Find where the given text appears and provide that cell's center as [X, Y] coordinate. 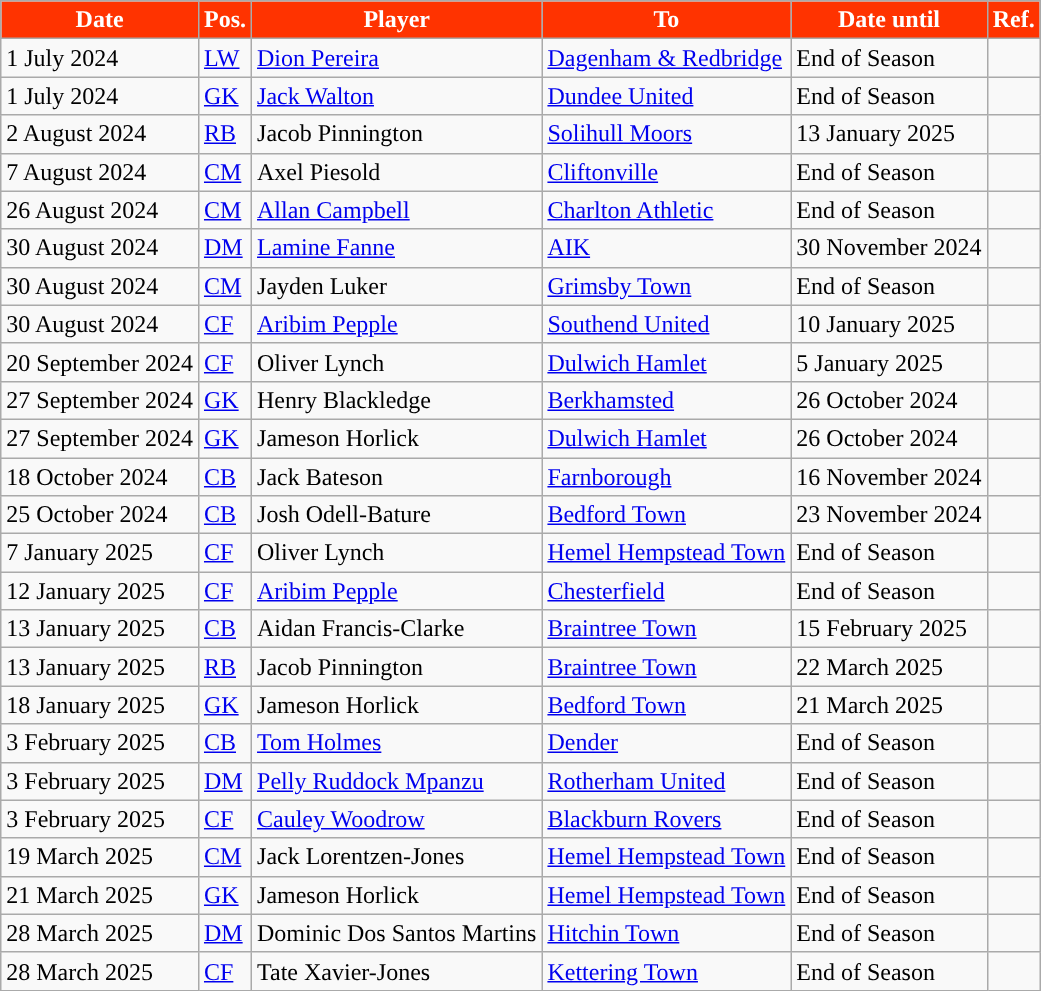
Kettering Town [666, 971]
Jack Walton [397, 96]
10 January 2025 [889, 324]
26 August 2024 [100, 210]
12 January 2025 [100, 591]
Blackburn Rovers [666, 819]
Dagenham & Redbridge [666, 58]
Josh Odell-Bature [397, 515]
Henry Blackledge [397, 400]
Ref. [1014, 20]
Dender [666, 743]
Player [397, 20]
Farnborough [666, 477]
19 March 2025 [100, 857]
Aidan Francis-Clarke [397, 629]
Cauley Woodrow [397, 819]
18 October 2024 [100, 477]
20 September 2024 [100, 362]
Pelly Ruddock Mpanzu [397, 781]
Jack Bateson [397, 477]
AIK [666, 248]
Hitchin Town [666, 933]
Southend United [666, 324]
Jayden Luker [397, 286]
Grimsby Town [666, 286]
Solihull Moors [666, 134]
Dundee United [666, 96]
Rotherham United [666, 781]
Chesterfield [666, 591]
23 November 2024 [889, 515]
Jack Lorentzen-Jones [397, 857]
Lamine Fanne [397, 248]
Tom Holmes [397, 743]
Date [100, 20]
Tate Xavier-Jones [397, 971]
Date until [889, 20]
16 November 2024 [889, 477]
22 March 2025 [889, 667]
7 January 2025 [100, 553]
30 November 2024 [889, 248]
7 August 2024 [100, 172]
To [666, 20]
Berkhamsted [666, 400]
Axel Piesold [397, 172]
25 October 2024 [100, 515]
LW [224, 58]
Dion Pereira [397, 58]
Pos. [224, 20]
Allan Campbell [397, 210]
Charlton Athletic [666, 210]
Dominic Dos Santos Martins [397, 933]
5 January 2025 [889, 362]
2 August 2024 [100, 134]
18 January 2025 [100, 705]
15 February 2025 [889, 629]
Cliftonville [666, 172]
